Capture the cell that displays the provided text and extract its (x, y) central coordinate. 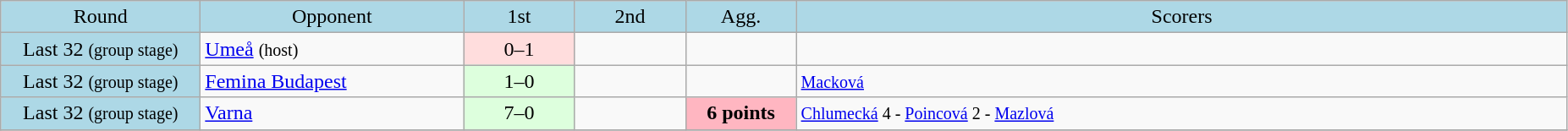
Varna (332, 113)
6 points (741, 113)
0–1 (520, 49)
1st (520, 17)
Scorers (1181, 17)
Agg. (741, 17)
1–0 (520, 81)
7–0 (520, 113)
Femina Budapest (332, 81)
Chlumecká 4 - Poincová 2 - Mazlová (1181, 113)
Umeå (host) (332, 49)
2nd (630, 17)
Macková (1181, 81)
Opponent (332, 17)
Round (101, 17)
